Determine the [x, y] coordinate at the center of the cell enclosing the given text.  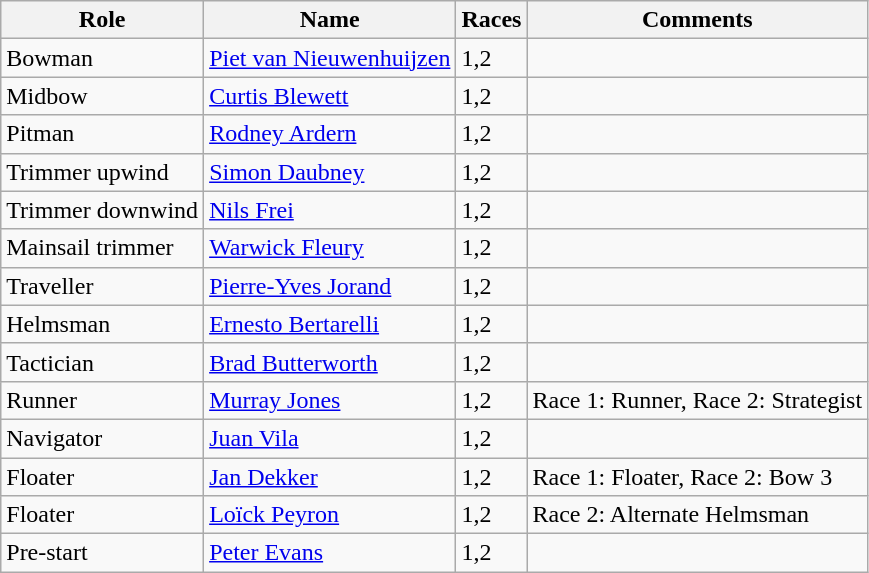
Bowman [102, 58]
Comments [698, 20]
Jan Dekker [330, 477]
Murray Jones [330, 400]
Trimmer downwind [102, 210]
Race 1: Runner, Race 2: Strategist [698, 400]
Curtis Blewett [330, 96]
Rodney Ardern [330, 134]
Brad Butterworth [330, 362]
Ernesto Bertarelli [330, 324]
Name [330, 20]
Role [102, 20]
Race 2: Alternate Helmsman [698, 515]
Peter Evans [330, 553]
Loïck Peyron [330, 515]
Trimmer upwind [102, 172]
Runner [102, 400]
Pitman [102, 134]
Race 1: Floater, Race 2: Bow 3 [698, 477]
Nils Frei [330, 210]
Tactician [102, 362]
Traveller [102, 286]
Juan Vila [330, 438]
Pre-start [102, 553]
Piet van Nieuwenhuijzen [330, 58]
Races [492, 20]
Pierre-Yves Jorand [330, 286]
Simon Daubney [330, 172]
Midbow [102, 96]
Navigator [102, 438]
Warwick Fleury [330, 248]
Mainsail trimmer [102, 248]
Helmsman [102, 324]
